Capture the cell that displays the provided text and extract its [X, Y] central coordinate. 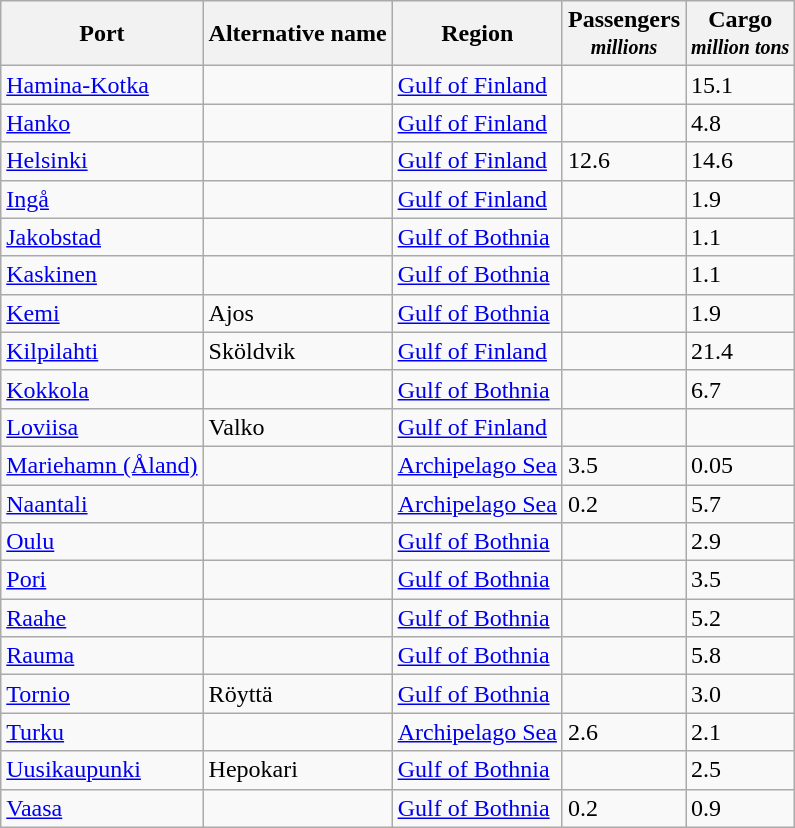
Kaskinen [102, 275]
2.6 [624, 732]
Hamina-Kotka [102, 85]
2.5 [740, 770]
15.1 [740, 85]
Pori [102, 580]
2.1 [740, 732]
Sköldvik [298, 351]
Kilpilahti [102, 351]
Helsinki [102, 161]
Cargomillion tons [740, 34]
Ajos [298, 313]
2.9 [740, 542]
Kokkola [102, 389]
12.6 [624, 161]
Passengersmillions [624, 34]
Rauma [102, 656]
21.4 [740, 351]
Jakobstad [102, 237]
Kemi [102, 313]
Naantali [102, 503]
Raahe [102, 618]
Alternative name [298, 34]
Ingå [102, 199]
Mariehamn (Åland) [102, 465]
5.8 [740, 656]
Loviisa [102, 427]
Turku [102, 732]
Tornio [102, 694]
0.05 [740, 465]
14.6 [740, 161]
6.7 [740, 389]
Röyttä [298, 694]
Uusikaupunki [102, 770]
5.7 [740, 503]
Region [477, 34]
Valko [298, 427]
Hanko [102, 123]
0.9 [740, 808]
4.8 [740, 123]
5.2 [740, 618]
Oulu [102, 542]
Hepokari [298, 770]
Vaasa [102, 808]
Port [102, 34]
3.0 [740, 694]
